Locate the cell with the specified text and output its [X, Y] center coordinate. 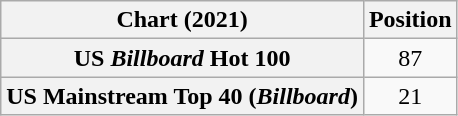
US Mainstream Top 40 (Billboard) [182, 96]
21 [410, 96]
87 [410, 58]
Position [410, 20]
Chart (2021) [182, 20]
US Billboard Hot 100 [182, 58]
